Return the (x, y) coordinate for the center point of the cell that contains the specified text.  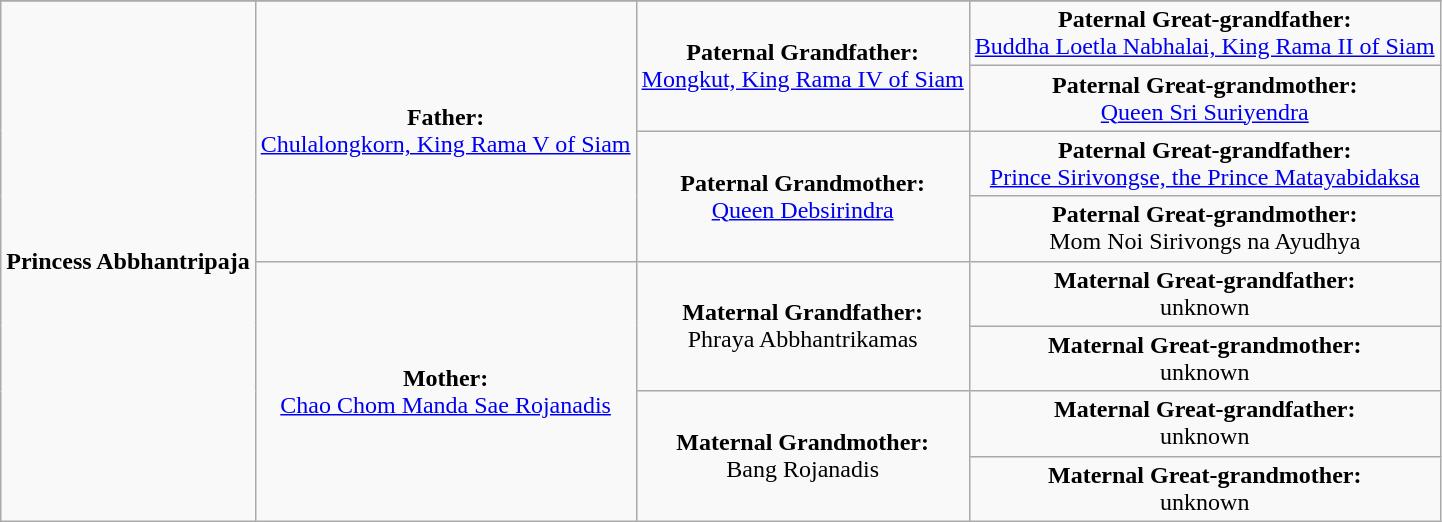
Paternal Great-grandfather:Prince Sirivongse, the Prince Matayabidaksa (1204, 164)
Maternal Grandmother:Bang Rojanadis (802, 456)
Paternal Grandfather:Mongkut, King Rama IV of Siam (802, 66)
Paternal Grandmother:Queen Debsirindra (802, 196)
Father:Chulalongkorn, King Rama V of Siam (446, 131)
Maternal Grandfather:Phraya Abbhantrikamas (802, 326)
Paternal Great-grandfather:Buddha Loetla Nabhalai, King Rama II of Siam (1204, 34)
Paternal Great-grandmother:Queen Sri Suriyendra (1204, 98)
Mother:Chao Chom Manda Sae Rojanadis (446, 391)
Paternal Great-grandmother:Mom Noi Sirivongs na Ayudhya (1204, 228)
Princess Abbhantripaja (128, 261)
